Extract the [x, y] coordinate from the center of the cell holding the provided text.  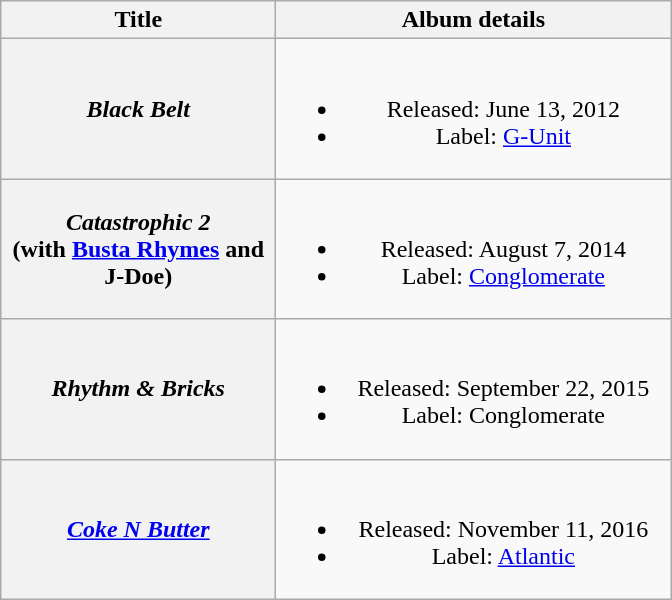
Rhythm & Bricks [138, 389]
Released: August 7, 2014Label: Conglomerate [474, 249]
Catastrophic 2(with Busta Rhymes and J-Doe) [138, 249]
Coke N Butter [138, 529]
Released: September 22, 2015Label: Conglomerate [474, 389]
Released: November 11, 2016Label: Atlantic [474, 529]
Released: June 13, 2012Label: G-Unit [474, 109]
Title [138, 20]
Black Belt [138, 109]
Album details [474, 20]
